Pinpoint the cell where the given text exists, returning its [X, Y] midpoint coordinate. 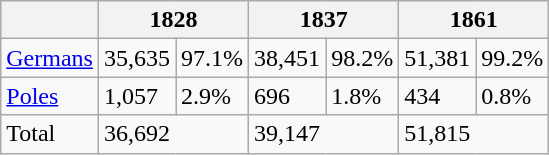
2.9% [212, 96]
98.2% [362, 58]
35,635 [136, 58]
Germans [50, 58]
51,381 [438, 58]
38,451 [288, 58]
0.8% [512, 96]
51,815 [474, 134]
1.8% [362, 96]
97.1% [212, 58]
36,692 [173, 134]
Total [50, 134]
99.2% [512, 58]
1,057 [136, 96]
696 [288, 96]
1828 [173, 20]
Poles [50, 96]
1861 [474, 20]
1837 [324, 20]
434 [438, 96]
39,147 [324, 134]
